Detect which cell encompasses the target text, then output its [X, Y] center coordinate. 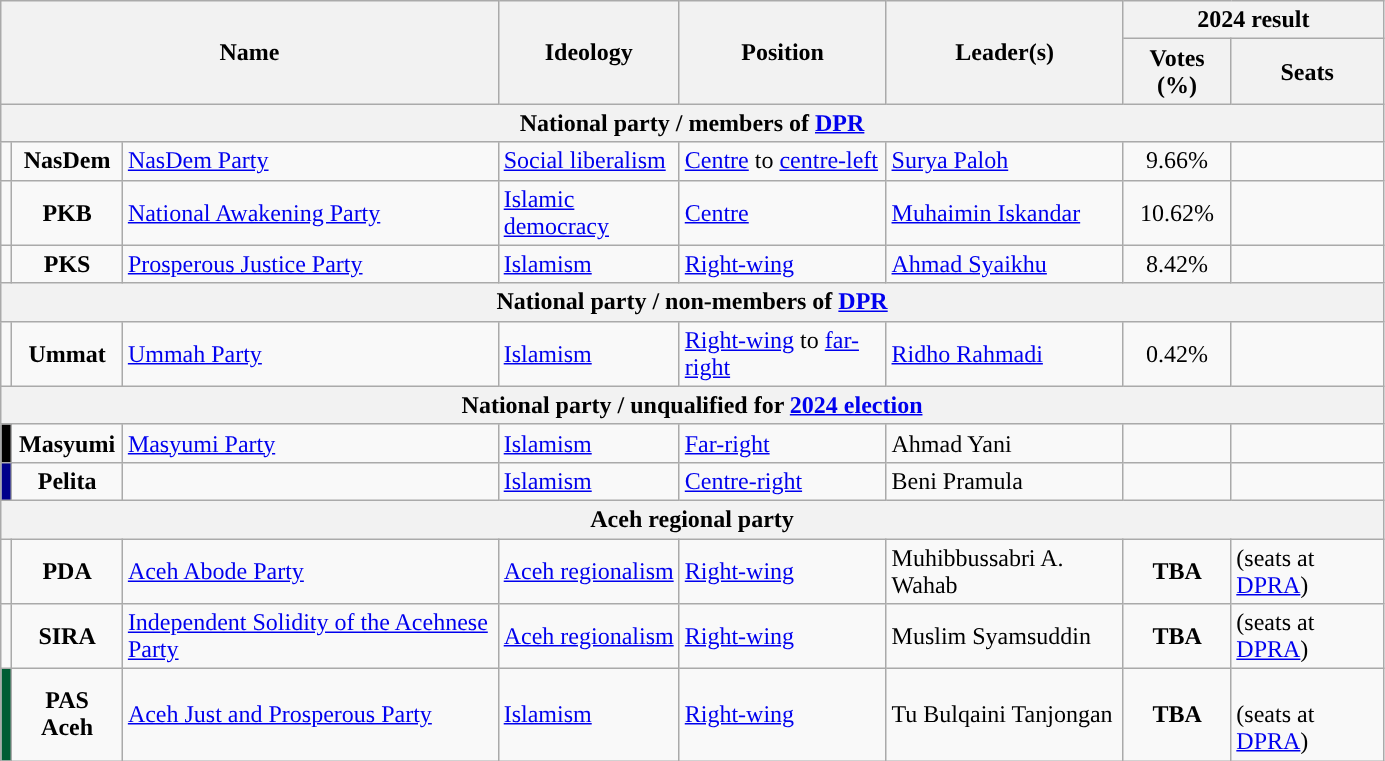
Name [250, 52]
Centre-right [782, 481]
Pelita [68, 481]
Ummah Party [310, 354]
Prosperous Justice Party [310, 264]
Independent Solidity of the Acehnese Party [310, 636]
Position [782, 52]
National Awakening Party [310, 212]
Islamic democracy [588, 212]
Masyumi Party [310, 443]
National party / non-members of DPR [692, 302]
8.42% [1176, 264]
SIRA [68, 636]
Ideology [588, 52]
Far-right [782, 443]
Votes (%) [1176, 72]
9.66% [1176, 161]
Muhibbussabri A. Wahab [1004, 570]
Ahmad Syaikhu [1004, 264]
Aceh Abode Party [310, 570]
Right-wing to far-right [782, 354]
0.42% [1176, 354]
Beni Pramula [1004, 481]
PKB [68, 212]
Ahmad Yani [1004, 443]
Social liberalism [588, 161]
National party / members of DPR [692, 123]
NasDem Party [310, 161]
2024 result [1253, 20]
Ridho Rahmadi [1004, 354]
PDA [68, 570]
Tu Bulqaini Tanjongan [1004, 715]
Seats [1308, 72]
Surya Paloh [1004, 161]
Centre to centre-left [782, 161]
Muslim Syamsuddin [1004, 636]
Muhaimin Iskandar [1004, 212]
NasDem [68, 161]
Aceh Just and Prosperous Party [310, 715]
Centre [782, 212]
Ummat [68, 354]
Masyumi [68, 443]
10.62% [1176, 212]
National party / unqualified for 2024 election [692, 405]
PKS [68, 264]
Aceh regional party [692, 519]
Leader(s) [1004, 52]
PAS Aceh [68, 715]
